Scan for the cell matching the given text and deliver its (x, y) coordinate at center. 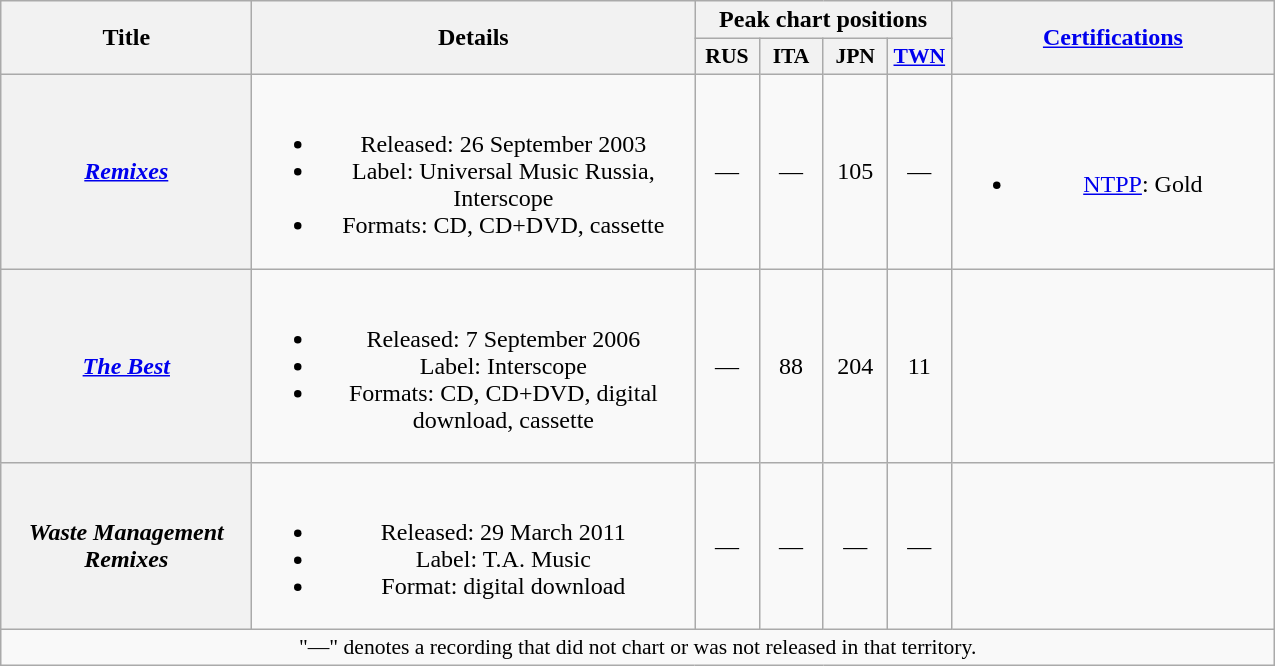
Released: 29 March 2011Label: T.A. MusicFormat: digital download (474, 546)
"—" denotes a recording that did not chart or was not released in that territory. (638, 648)
Title (126, 38)
RUS (727, 57)
ITA (791, 57)
The Best (126, 365)
Waste Management Remixes (126, 546)
11 (919, 365)
Released: 26 September 2003Label: Universal Music Russia, InterscopeFormats: CD, CD+DVD, cassette (474, 171)
Released: 7 September 2006Label: InterscopeFormats: CD, CD+DVD, digital download, cassette (474, 365)
204 (855, 365)
Certifications (1112, 38)
Remixes (126, 171)
Peak chart positions (823, 20)
Details (474, 38)
88 (791, 365)
105 (855, 171)
TWN (919, 57)
JPN (855, 57)
NTPP: Gold (1112, 171)
